Determine the [x, y] coordinate at the center of the cell enclosing the given text.  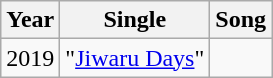
Year [30, 20]
2019 [30, 58]
"Jiwaru Days" [135, 58]
Song [241, 20]
Single [135, 20]
